Return [x, y] of the center of cell containing provided text 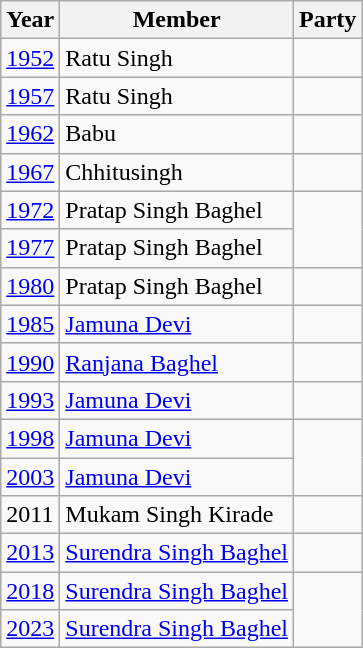
Mukam Singh Kirade [177, 515]
1977 [30, 248]
1972 [30, 210]
1993 [30, 400]
Ranjana Baghel [177, 362]
Party [328, 20]
Member [177, 20]
2023 [30, 629]
1967 [30, 172]
1962 [30, 134]
2018 [30, 591]
1952 [30, 58]
1998 [30, 438]
1980 [30, 286]
Year [30, 20]
1985 [30, 324]
Chhitusingh [177, 172]
2003 [30, 477]
Babu [177, 134]
1957 [30, 96]
1990 [30, 362]
2013 [30, 553]
2011 [30, 515]
